Output the (X, Y) coordinate of the center of the cell containing the given text.  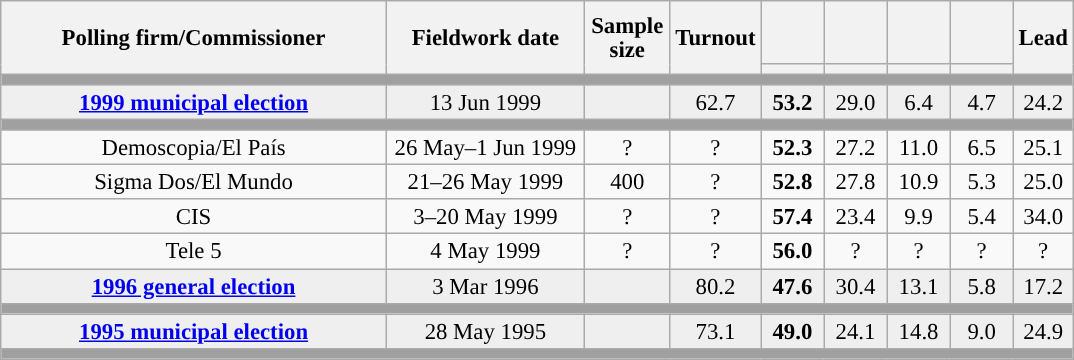
5.3 (982, 182)
9.9 (918, 218)
6.4 (918, 102)
53.2 (792, 102)
24.9 (1043, 332)
14.8 (918, 332)
57.4 (792, 218)
21–26 May 1999 (485, 182)
6.5 (982, 148)
27.8 (856, 182)
56.0 (792, 252)
26 May–1 Jun 1999 (485, 148)
52.8 (792, 182)
62.7 (716, 102)
Sigma Dos/El Mundo (194, 182)
1999 municipal election (194, 102)
29.0 (856, 102)
1995 municipal election (194, 332)
Fieldwork date (485, 38)
400 (627, 182)
24.1 (856, 332)
17.2 (1043, 286)
Tele 5 (194, 252)
Sample size (627, 38)
3 Mar 1996 (485, 286)
13.1 (918, 286)
34.0 (1043, 218)
4.7 (982, 102)
30.4 (856, 286)
27.2 (856, 148)
Demoscopia/El País (194, 148)
80.2 (716, 286)
49.0 (792, 332)
10.9 (918, 182)
1996 general election (194, 286)
52.3 (792, 148)
Lead (1043, 38)
73.1 (716, 332)
47.6 (792, 286)
CIS (194, 218)
Turnout (716, 38)
Polling firm/Commissioner (194, 38)
5.4 (982, 218)
23.4 (856, 218)
28 May 1995 (485, 332)
25.1 (1043, 148)
13 Jun 1999 (485, 102)
5.8 (982, 286)
4 May 1999 (485, 252)
11.0 (918, 148)
25.0 (1043, 182)
3–20 May 1999 (485, 218)
9.0 (982, 332)
24.2 (1043, 102)
